For the text-containing cell, return its midpoint in (X, Y) coordinate format. 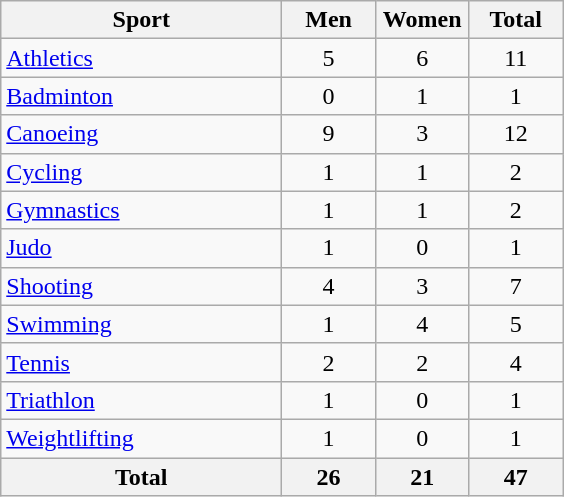
47 (516, 477)
7 (516, 286)
11 (516, 58)
Canoeing (142, 134)
Men (329, 20)
9 (329, 134)
Gymnastics (142, 210)
Shooting (142, 286)
Judo (142, 248)
21 (422, 477)
12 (516, 134)
Tennis (142, 362)
26 (329, 477)
Badminton (142, 96)
Weightlifting (142, 438)
6 (422, 58)
Women (422, 20)
Swimming (142, 324)
Athletics (142, 58)
Cycling (142, 172)
Sport (142, 20)
Triathlon (142, 400)
